Detect which cell encompasses the target text, then output its [x, y] center coordinate. 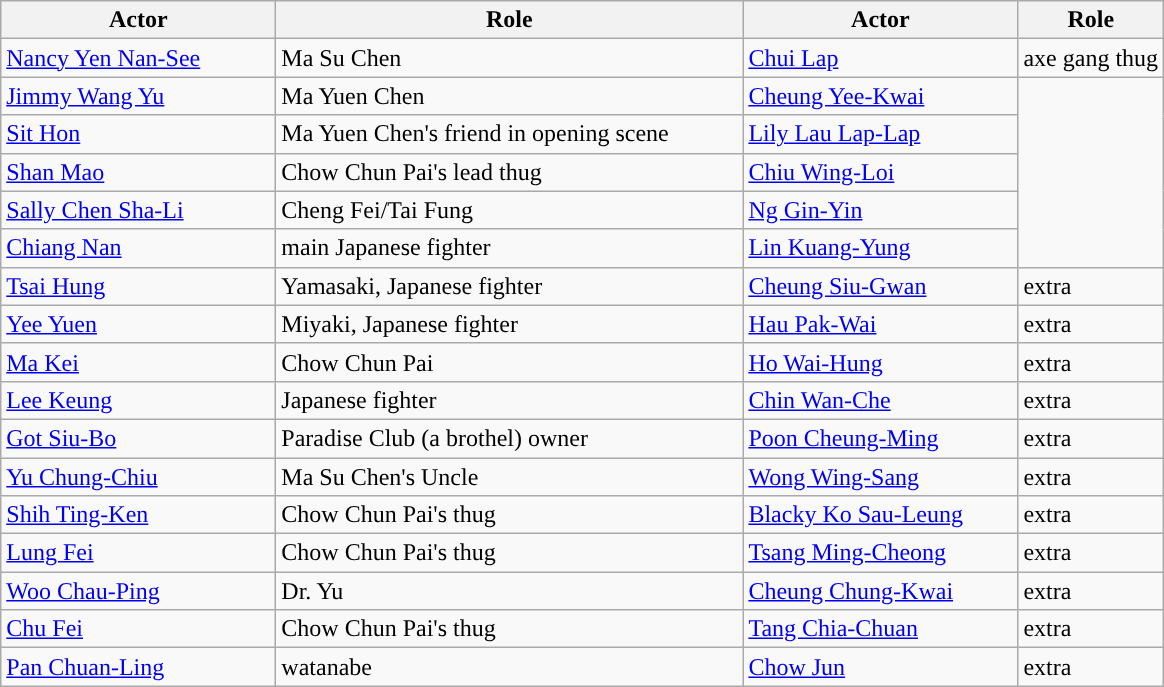
Tsai Hung [138, 286]
Hau Pak-Wai [880, 324]
Yu Chung-Chiu [138, 477]
Chow Chun Pai's lead thug [510, 172]
Got Siu-Bo [138, 438]
Lin Kuang-Yung [880, 248]
Shan Mao [138, 172]
Tsang Ming-Cheong [880, 553]
Blacky Ko Sau-Leung [880, 515]
Jimmy Wang Yu [138, 96]
Ng Gin-Yin [880, 210]
Miyaki, Japanese fighter [510, 324]
Ma Yuen Chen [510, 96]
watanabe [510, 667]
Ma Kei [138, 362]
Ma Su Chen [510, 58]
Lung Fei [138, 553]
Chiu Wing-Loi [880, 172]
Tang Chia-Chuan [880, 629]
Chui Lap [880, 58]
Sally Chen Sha-Li [138, 210]
Ma Su Chen's Uncle [510, 477]
Lily Lau Lap-Lap [880, 134]
Shih Ting-Ken [138, 515]
Dr. Yu [510, 591]
main Japanese fighter [510, 248]
Wong Wing-Sang [880, 477]
Ma Yuen Chen's friend in opening scene [510, 134]
Cheung Chung-Kwai [880, 591]
Yee Yuen [138, 324]
Pan Chuan-Ling [138, 667]
Sit Hon [138, 134]
Chiang Nan [138, 248]
Chow Chun Pai [510, 362]
Cheung Siu-Gwan [880, 286]
Poon Cheung-Ming [880, 438]
Ho Wai-Hung [880, 362]
Woo Chau-Ping [138, 591]
Yamasaki, Japanese fighter [510, 286]
Chow Jun [880, 667]
Chu Fei [138, 629]
axe gang thug [1091, 58]
Chin Wan-Che [880, 400]
Cheung Yee-Kwai [880, 96]
Japanese fighter [510, 400]
Lee Keung [138, 400]
Paradise Club (a brothel) owner [510, 438]
Cheng Fei/Tai Fung [510, 210]
Nancy Yen Nan-See [138, 58]
